Pinpoint the cell where the given text exists, returning its [x, y] midpoint coordinate. 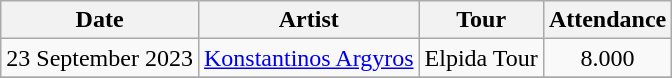
Elpida Tour [481, 58]
Konstantinos Argyros [308, 58]
Tour [481, 20]
23 September 2023 [100, 58]
Date [100, 20]
Artist [308, 20]
Attendance [607, 20]
8.000 [607, 58]
